Determine the [x, y] coordinate at the center of the cell enclosing the given text.  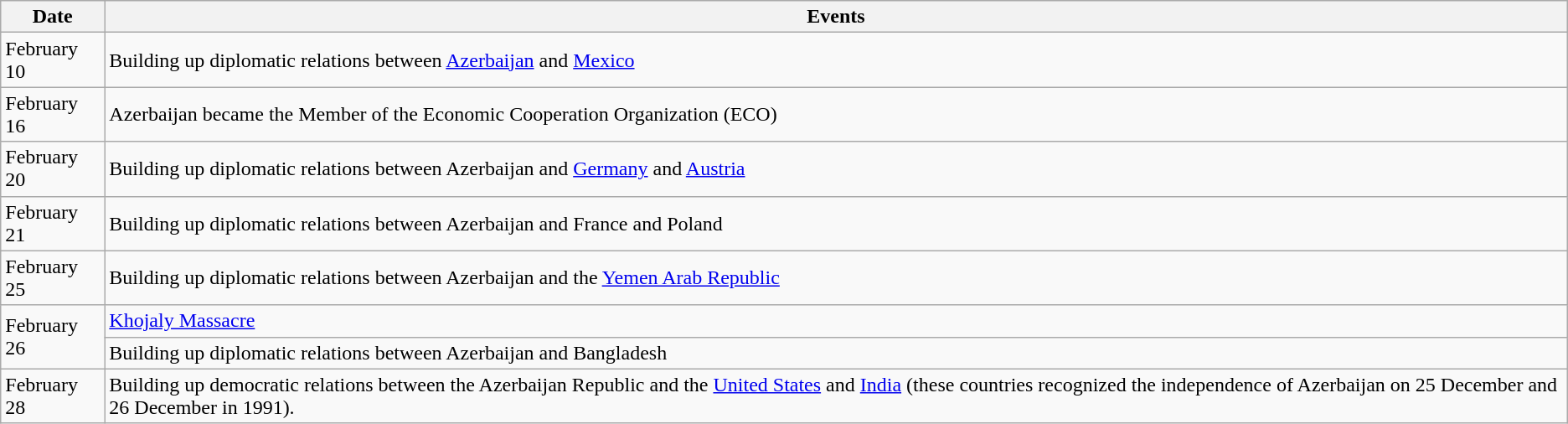
February 10 [53, 60]
February 20 [53, 169]
Azerbaijan became the Member of the Economic Cooperation Organization (ECO) [836, 114]
Date [53, 17]
Building up diplomatic relations between Azerbaijan and the Yemen Arab Republic [836, 278]
February 21 [53, 223]
Building up diplomatic relations between Azerbaijan and Mexico [836, 60]
Building up diplomatic relations between Azerbaijan and Germany and Austria [836, 169]
February 26 [53, 337]
February 16 [53, 114]
February 25 [53, 278]
Building up diplomatic relations between Azerbaijan and France and Poland [836, 223]
Khojaly Massacre [836, 321]
Events [836, 17]
February 28 [53, 396]
Building up diplomatic relations between Azerbaijan and Bangladesh [836, 353]
